Scan for the cell matching the given text and deliver its [x, y] coordinate at center. 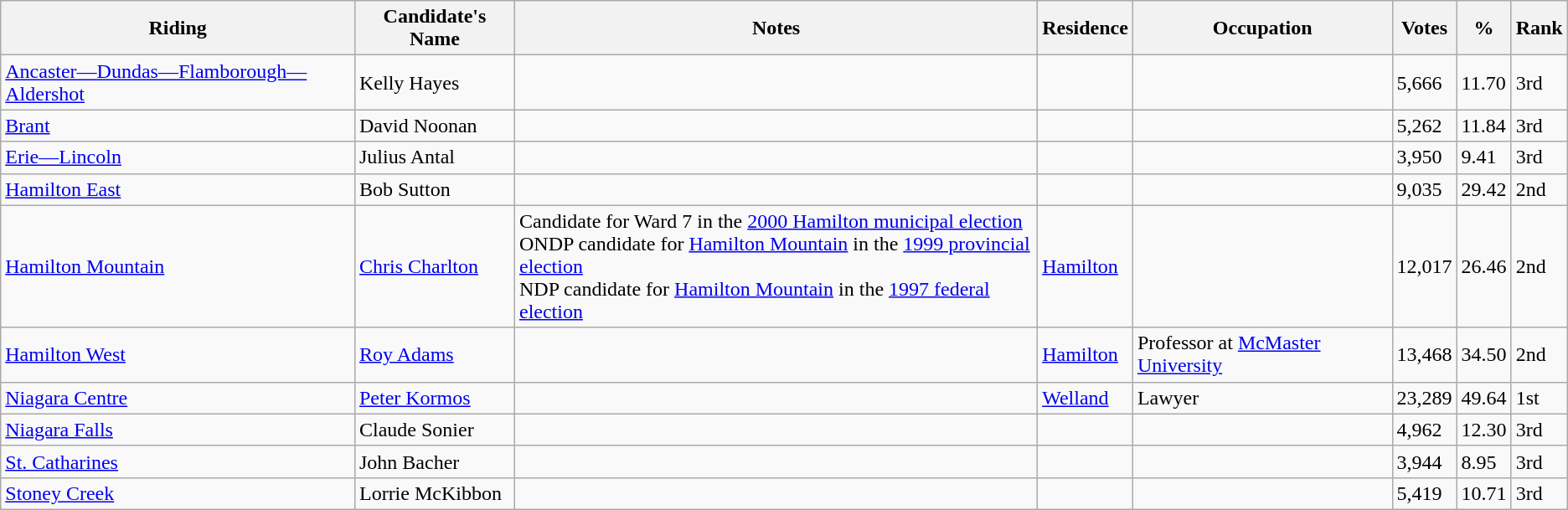
Bob Sutton [434, 189]
Niagara Falls [178, 430]
Votes [1424, 28]
Candidate's Name [434, 28]
Occupation [1262, 28]
3,944 [1424, 461]
1st [1540, 398]
Lorrie McKibbon [434, 493]
Lawyer [1262, 398]
David Noonan [434, 126]
Rank [1540, 28]
23,289 [1424, 398]
Riding [178, 28]
8.95 [1484, 461]
5,666 [1424, 82]
Chris Charlton [434, 266]
Ancaster—Dundas—Flamborough—Aldershot [178, 82]
Roy Adams [434, 355]
10.71 [1484, 493]
Erie—Lincoln [178, 157]
34.50 [1484, 355]
Hamilton Mountain [178, 266]
26.46 [1484, 266]
12.30 [1484, 430]
Hamilton West [178, 355]
3,950 [1424, 157]
Welland [1086, 398]
9.41 [1484, 157]
5,262 [1424, 126]
9,035 [1424, 189]
Niagara Centre [178, 398]
Stoney Creek [178, 493]
Brant [178, 126]
Residence [1086, 28]
13,468 [1424, 355]
Professor at McMaster University [1262, 355]
4,962 [1424, 430]
11.84 [1484, 126]
Claude Sonier [434, 430]
% [1484, 28]
John Bacher [434, 461]
11.70 [1484, 82]
Kelly Hayes [434, 82]
5,419 [1424, 493]
12,017 [1424, 266]
Hamilton East [178, 189]
Julius Antal [434, 157]
St. Catharines [178, 461]
49.64 [1484, 398]
Peter Kormos [434, 398]
29.42 [1484, 189]
Notes [776, 28]
